Find where the given text appears and provide that cell's center as (x, y) coordinate. 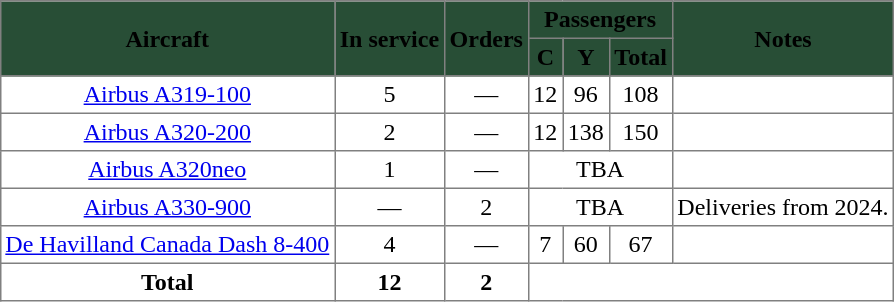
Aircraft (167, 38)
150 (640, 132)
1 (389, 170)
Y (586, 57)
5 (389, 95)
67 (640, 245)
Notes (783, 38)
C (545, 57)
7 (545, 245)
Airbus A320-200 (167, 132)
108 (640, 95)
96 (586, 95)
In service (389, 38)
Passengers (600, 20)
De Havilland Canada Dash 8-400 (167, 245)
60 (586, 245)
4 (389, 245)
Airbus A319-100 (167, 95)
Airbus A320neo (167, 170)
Deliveries from 2024. (783, 207)
Orders (486, 38)
138 (586, 132)
Airbus A330-900 (167, 207)
